Detect which cell encompasses the target text, then output its [x, y] center coordinate. 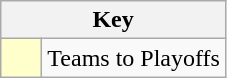
Teams to Playoffs [134, 58]
Key [114, 20]
